From the cell containing the given text, extract its center point as (x, y) coordinate. 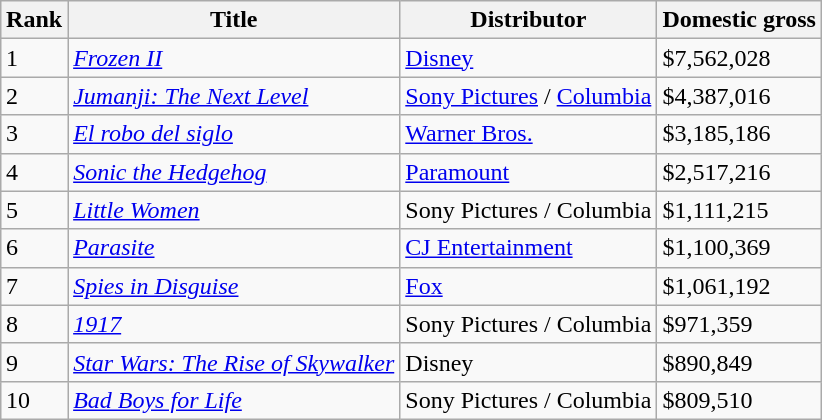
Warner Bros. (528, 134)
9 (34, 362)
$890,849 (740, 362)
6 (34, 248)
2 (34, 96)
Distributor (528, 20)
Domestic gross (740, 20)
$7,562,028 (740, 58)
$2,517,216 (740, 172)
$1,111,215 (740, 210)
Title (234, 20)
Jumanji: The Next Level (234, 96)
10 (34, 400)
5 (34, 210)
$809,510 (740, 400)
1917 (234, 324)
$4,387,016 (740, 96)
Rank (34, 20)
$971,359 (740, 324)
CJ Entertainment (528, 248)
8 (34, 324)
Star Wars: The Rise of Skywalker (234, 362)
7 (34, 286)
Little Women (234, 210)
Sonic the Hedgehog (234, 172)
3 (34, 134)
$1,061,192 (740, 286)
Parasite (234, 248)
$1,100,369 (740, 248)
4 (34, 172)
El robo del siglo (234, 134)
Frozen II (234, 58)
$3,185,186 (740, 134)
Bad Boys for Life (234, 400)
1 (34, 58)
Fox (528, 286)
Spies in Disguise (234, 286)
Paramount (528, 172)
